From the cell containing the given text, extract its center point as [x, y] coordinate. 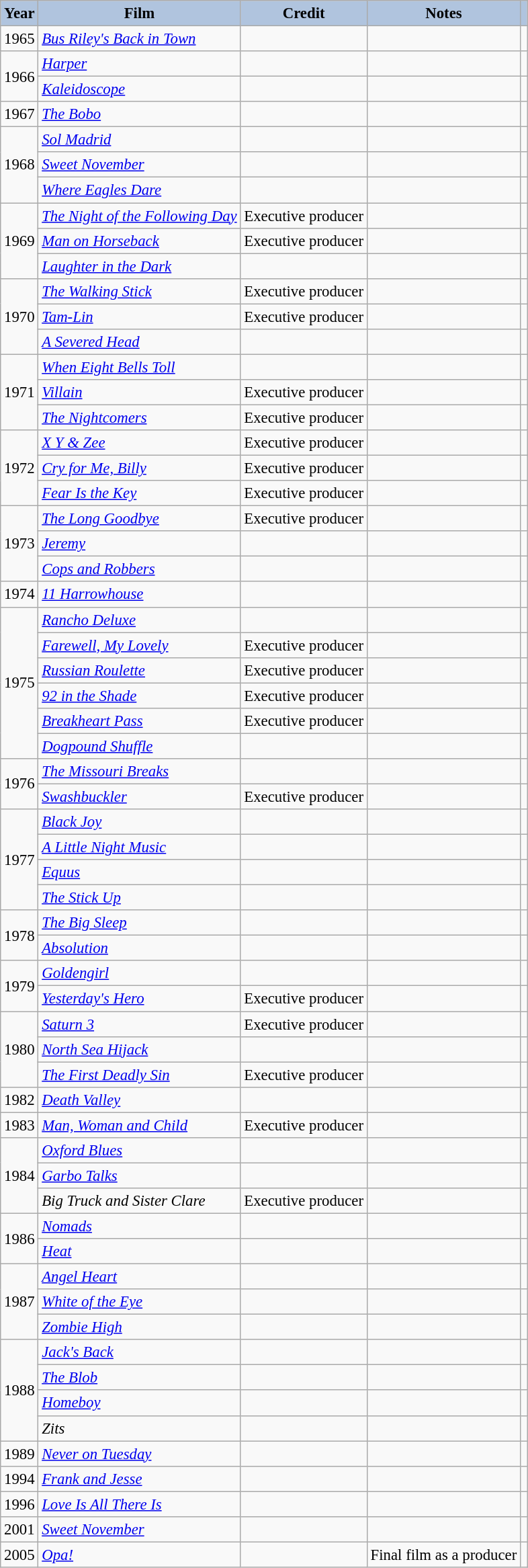
1979 [19, 987]
1971 [19, 393]
1965 [19, 39]
1972 [19, 468]
The Nightcomers [140, 417]
2001 [19, 1530]
Love Is All There Is [140, 1504]
Frank and Jesse [140, 1479]
Goldengirl [140, 974]
The Walking Stick [140, 291]
Zits [140, 1428]
Laughter in the Dark [140, 266]
North Sea Hijack [140, 1049]
Jeremy [140, 544]
When Eight Bells Toll [140, 367]
The Blob [140, 1378]
1977 [19, 860]
X Y & Zee [140, 443]
1970 [19, 316]
The Night of the Following Day [140, 216]
Cops and Robbers [140, 569]
A Little Night Music [140, 848]
Opa! [140, 1555]
Villain [140, 393]
The Missouri Breaks [140, 772]
Notes [443, 13]
1987 [19, 1303]
Film [140, 13]
1968 [19, 165]
92 in the Shade [140, 696]
Russian Roulette [140, 670]
1980 [19, 1050]
Man on Horseback [140, 241]
Jack's Back [140, 1352]
Kaleidoscope [140, 89]
1986 [19, 1238]
Where Eagles Dare [140, 190]
1974 [19, 595]
Absolution [140, 948]
1984 [19, 1176]
White of the Eye [140, 1302]
Swashbuckler [140, 796]
Farewell, My Lovely [140, 645]
1978 [19, 936]
A Severed Head [140, 342]
1969 [19, 241]
Saturn 3 [140, 1024]
Homeboy [140, 1403]
Zombie High [140, 1327]
Fear Is the Key [140, 493]
Equus [140, 872]
Big Truck and Sister Clare [140, 1201]
Sol Madrid [140, 140]
Black Joy [140, 822]
1988 [19, 1390]
Tam-Lin [140, 317]
Cry for Me, Billy [140, 468]
Yesterday's Hero [140, 999]
Man, Woman and Child [140, 1125]
Never on Tuesday [140, 1454]
The Big Sleep [140, 923]
1996 [19, 1504]
1973 [19, 544]
Bus Riley's Back in Town [140, 39]
Oxford Blues [140, 1151]
The Long Goodbye [140, 519]
1966 [19, 77]
Heat [140, 1251]
1976 [19, 784]
1967 [19, 114]
Final film as a producer [443, 1555]
The Bobo [140, 114]
1994 [19, 1479]
Death Valley [140, 1100]
The First Deadly Sin [140, 1075]
Breakheart Pass [140, 721]
Year [19, 13]
Dogpound Shuffle [140, 746]
Rancho Deluxe [140, 620]
1989 [19, 1454]
The Stick Up [140, 898]
1983 [19, 1125]
2005 [19, 1555]
Angel Heart [140, 1277]
Nomads [140, 1226]
Garbo Talks [140, 1175]
1975 [19, 683]
11 Harrowhouse [140, 595]
Credit [304, 13]
Harper [140, 64]
1982 [19, 1100]
